From the cell containing the given text, extract its center point as [X, Y] coordinate. 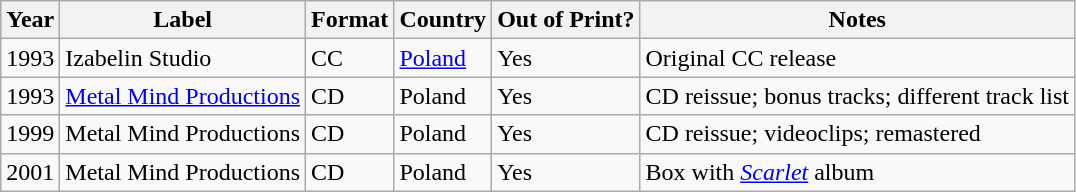
Notes [858, 20]
Out of Print? [566, 20]
Country [443, 20]
2001 [30, 172]
Box with Scarlet album [858, 172]
Year [30, 20]
1999 [30, 134]
Original CC release [858, 58]
CD reissue; bonus tracks; different track list [858, 96]
CC [350, 58]
CD reissue; videoclips; remastered [858, 134]
Izabelin Studio [183, 58]
Label [183, 20]
Format [350, 20]
